For the text-containing cell, return its midpoint in [x, y] coordinate format. 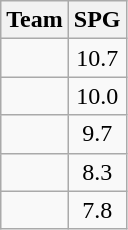
Team [35, 20]
10.7 [97, 58]
7.8 [97, 210]
SPG [97, 20]
9.7 [97, 134]
10.0 [97, 96]
8.3 [97, 172]
